Provide the (X, Y) coordinate of the cell's center where the given text is located.  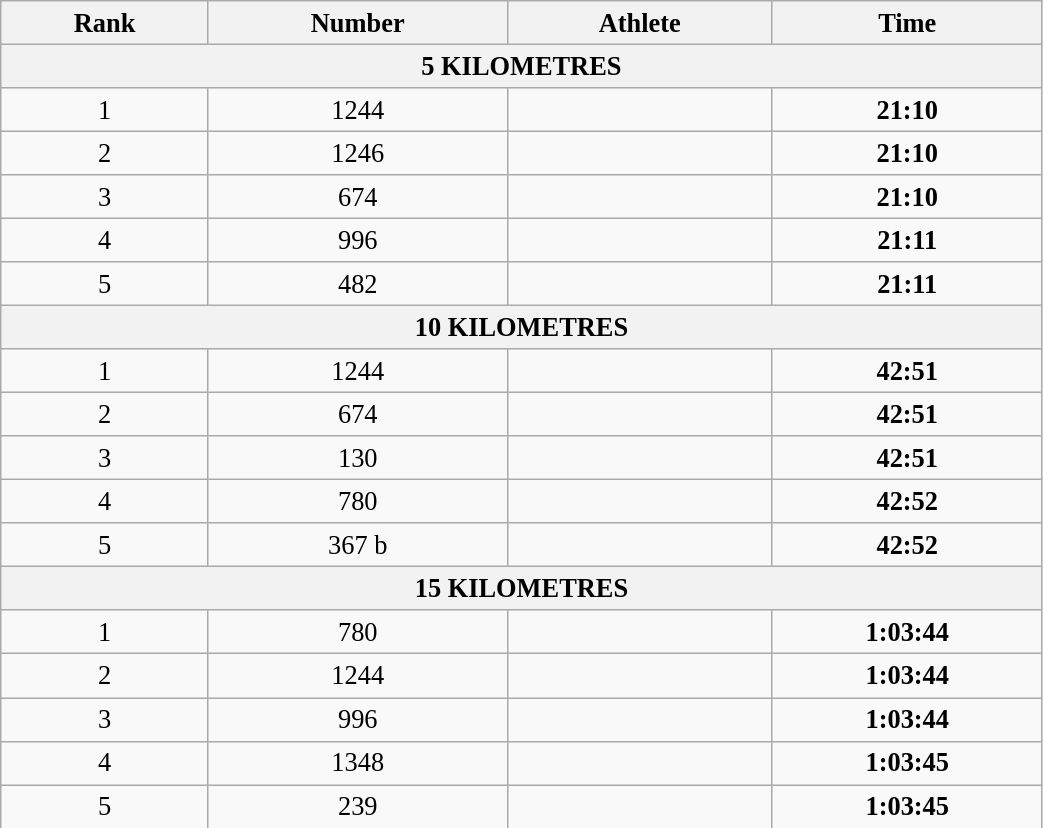
5 KILOMETRES (522, 66)
130 (358, 458)
367 b (358, 545)
15 KILOMETRES (522, 588)
Number (358, 22)
Rank (105, 22)
Athlete (640, 22)
482 (358, 284)
1246 (358, 153)
1348 (358, 763)
10 KILOMETRES (522, 327)
Time (907, 22)
239 (358, 806)
